Pinpoint the cell where the given text exists, returning its [x, y] midpoint coordinate. 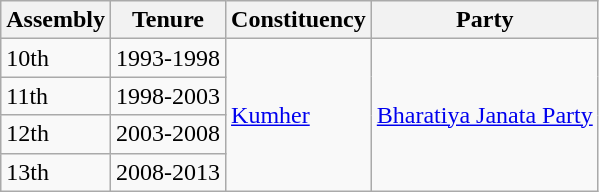
Constituency [299, 20]
2008-2013 [168, 172]
Tenure [168, 20]
Kumher [299, 115]
10th [56, 58]
11th [56, 96]
13th [56, 172]
Assembly [56, 20]
2003-2008 [168, 134]
1998-2003 [168, 96]
Bharatiya Janata Party [484, 115]
1993-1998 [168, 58]
Party [484, 20]
12th [56, 134]
